Return (X, Y) of the center of cell containing provided text 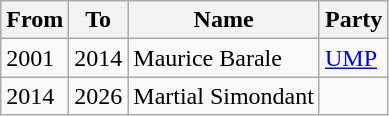
To (98, 20)
Name (224, 20)
2001 (35, 58)
Party (353, 20)
Maurice Barale (224, 58)
From (35, 20)
UMP (353, 58)
Martial Simondant (224, 96)
2026 (98, 96)
